Return [x, y] of the center of cell containing provided text 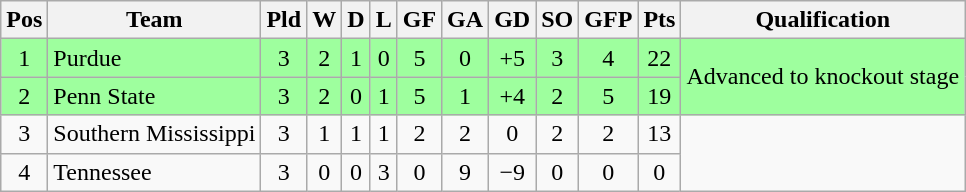
Tennessee [154, 172]
L [384, 20]
Qualification [823, 20]
Pts [660, 20]
Purdue [154, 58]
Pos [24, 20]
−9 [512, 172]
GF [419, 20]
Penn State [154, 96]
9 [466, 172]
GFP [608, 20]
Advanced to knockout stage [823, 77]
Southern Mississippi [154, 134]
22 [660, 58]
Team [154, 20]
SO [558, 20]
Pld [284, 20]
D [356, 20]
+5 [512, 58]
19 [660, 96]
13 [660, 134]
GA [466, 20]
+4 [512, 96]
GD [512, 20]
W [324, 20]
